Output the [X, Y] coordinate of the center of the cell containing the given text.  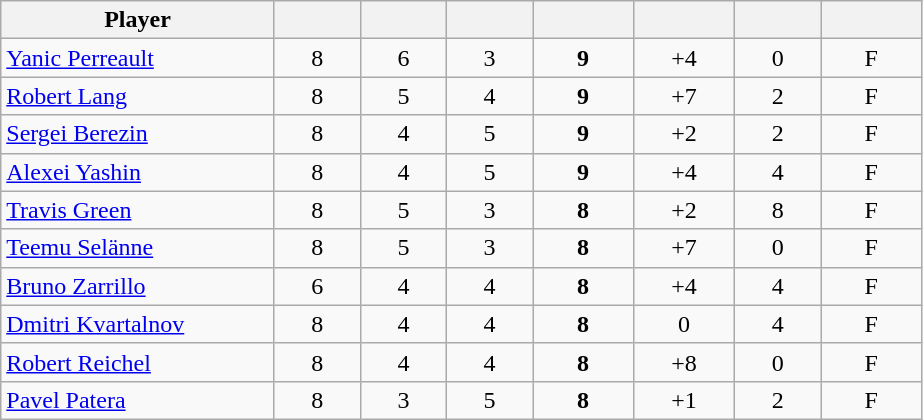
Pavel Patera [138, 400]
Robert Lang [138, 96]
Travis Green [138, 210]
+8 [684, 362]
+1 [684, 400]
Sergei Berezin [138, 134]
Alexei Yashin [138, 172]
Bruno Zarrillo [138, 286]
Dmitri Kvartalnov [138, 324]
Yanic Perreault [138, 58]
Robert Reichel [138, 362]
Player [138, 20]
Teemu Selänne [138, 248]
